Scan for the cell matching the given text and deliver its [x, y] coordinate at center. 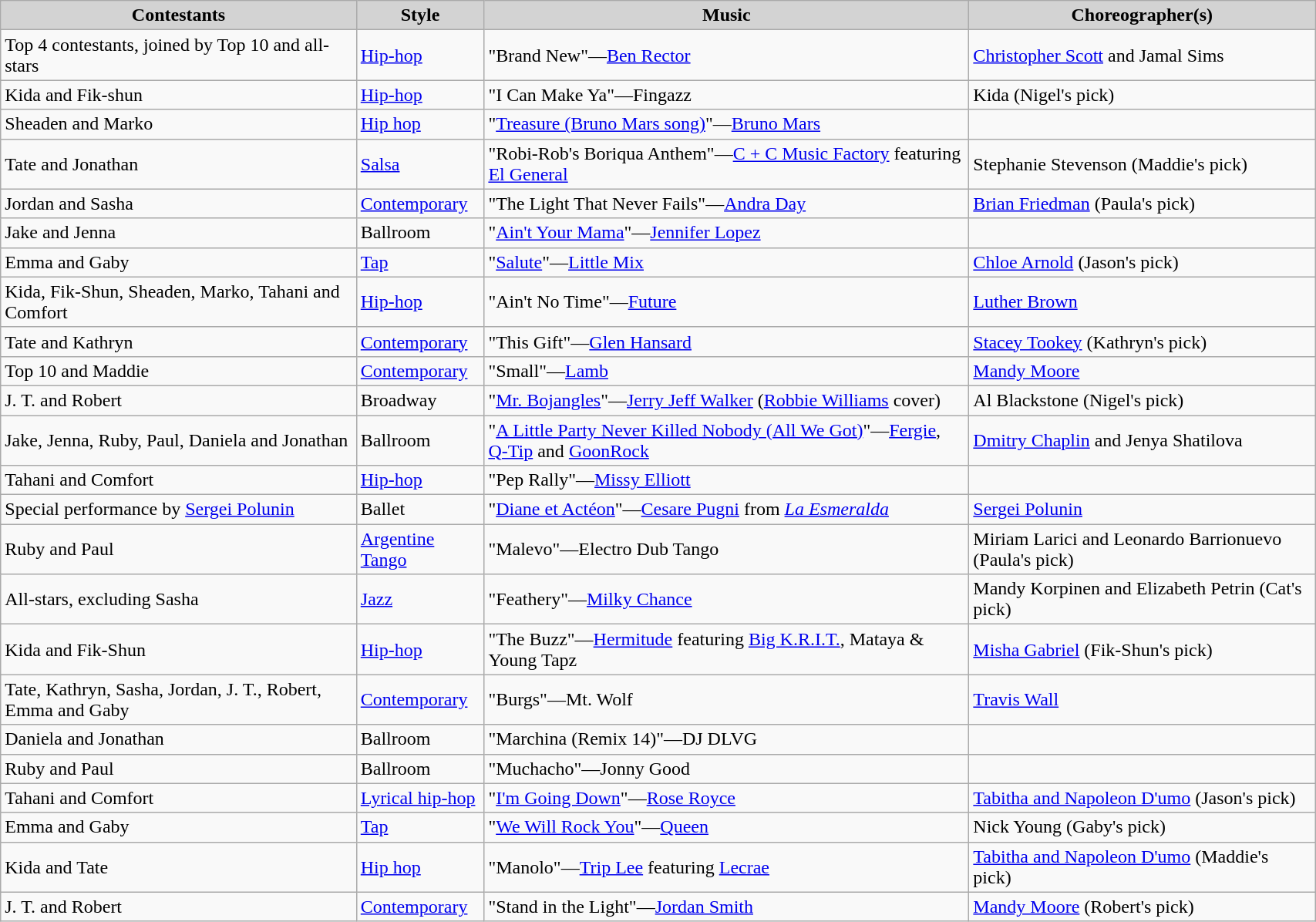
Tate and Kathryn [179, 342]
Kida and Fik-Shun [179, 649]
Jake, Jenna, Ruby, Paul, Daniela and Jonathan [179, 439]
"This Gift"—Glen Hansard [726, 342]
Broadway [420, 400]
Jordan and Sasha [179, 204]
"Marchina (Remix 14)"—DJ DLVG [726, 739]
Music [726, 15]
"Ain't No Time"—Future [726, 302]
Tabitha and Napoleon D'umo (Maddie's pick) [1143, 866]
Top 10 and Maddie [179, 371]
Style [420, 15]
Mandy Moore (Robert's pick) [1143, 907]
"Burgs"—Mt. Wolf [726, 700]
Ballet [420, 510]
Top 4 contestants, joined by Top 10 and all-stars [179, 56]
Kida, Fik-Shun, Sheaden, Marko, Tahani and Comfort [179, 302]
Sergei Polunin [1143, 510]
Travis Wall [1143, 700]
Lyrical hip-hop [420, 798]
"Brand New"—Ben Rector [726, 56]
Sheaden and Marko [179, 124]
"I Can Make Ya"—Fingazz [726, 95]
"I'm Going Down"—Rose Royce [726, 798]
Salsa [420, 163]
Luther Brown [1143, 302]
"Robi-Rob's Boriqua Anthem"—C + C Music Factory featuring El General [726, 163]
Dmitry Chaplin and Jenya Shatilova [1143, 439]
"Muchacho"—Jonny Good [726, 769]
"We Will Rock You"—Queen [726, 827]
"Small"—Lamb [726, 371]
"Manolo"—Trip Lee featuring Lecrae [726, 866]
"Treasure (Bruno Mars song)"—Bruno Mars [726, 124]
Jazz [420, 600]
Misha Gabriel (Fik-Shun's pick) [1143, 649]
Mandy Moore [1143, 371]
"Pep Rally"—Missy Elliott [726, 480]
Miriam Larici and Leonardo Barrionuevo (Paula's pick) [1143, 549]
"The Buzz"—Hermitude featuring Big K.R.I.T., Mataya & Young Tapz [726, 649]
Christopher Scott and Jamal Sims [1143, 56]
Nick Young (Gaby's pick) [1143, 827]
"Malevo"—Electro Dub Tango [726, 549]
Stephanie Stevenson (Maddie's pick) [1143, 163]
"The Light That Never Fails"—Andra Day [726, 204]
Al Blackstone (Nigel's pick) [1143, 400]
Kida and Tate [179, 866]
Mandy Korpinen and Elizabeth Petrin (Cat's pick) [1143, 600]
Tate and Jonathan [179, 163]
Daniela and Jonathan [179, 739]
Contestants [179, 15]
Argentine Tango [420, 549]
Chloe Arnold (Jason's pick) [1143, 262]
All-stars, excluding Sasha [179, 600]
Stacey Tookey (Kathryn's pick) [1143, 342]
"Mr. Bojangles"—Jerry Jeff Walker (Robbie Williams cover) [726, 400]
Brian Friedman (Paula's pick) [1143, 204]
Special performance by Sergei Polunin [179, 510]
"Diane et Actéon"—Cesare Pugni from La Esmeralda [726, 510]
Kida and Fik-shun [179, 95]
"A Little Party Never Killed Nobody (All We Got)"—Fergie, Q-Tip and GoonRock [726, 439]
Choreographer(s) [1143, 15]
Tabitha and Napoleon D'umo (Jason's pick) [1143, 798]
"Stand in the Light"—Jordan Smith [726, 907]
"Feathery"—Milky Chance [726, 600]
"Ain't Your Mama"—Jennifer Lopez [726, 233]
Tate, Kathryn, Sasha, Jordan, J. T., Robert, Emma and Gaby [179, 700]
Jake and Jenna [179, 233]
"Salute"—Little Mix [726, 262]
Kida (Nigel's pick) [1143, 95]
